Detect which cell encompasses the target text, then output its (x, y) center coordinate. 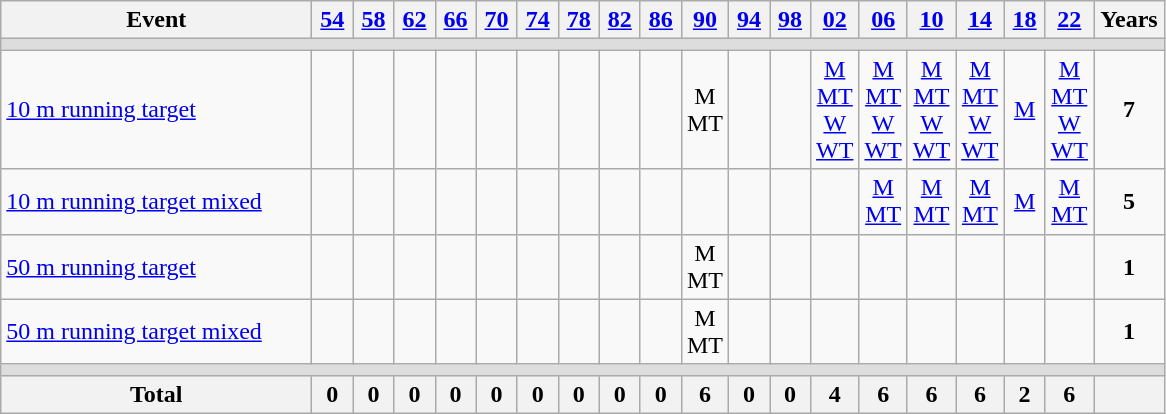
14 (980, 20)
02 (835, 20)
4 (835, 394)
70 (496, 20)
10 m running target (156, 110)
58 (374, 20)
94 (748, 20)
98 (790, 20)
54 (332, 20)
22 (1069, 20)
86 (660, 20)
18 (1024, 20)
50 m running target mixed (156, 332)
66 (456, 20)
78 (578, 20)
06 (883, 20)
Total (156, 394)
Event (156, 20)
74 (538, 20)
5 (1130, 202)
10 (931, 20)
Years (1130, 20)
90 (704, 20)
82 (620, 20)
7 (1130, 110)
50 m running target (156, 266)
2 (1024, 394)
62 (414, 20)
10 m running target mixed (156, 202)
